Identify which cell holds the provided text, then report its [X, Y] central coordinate. 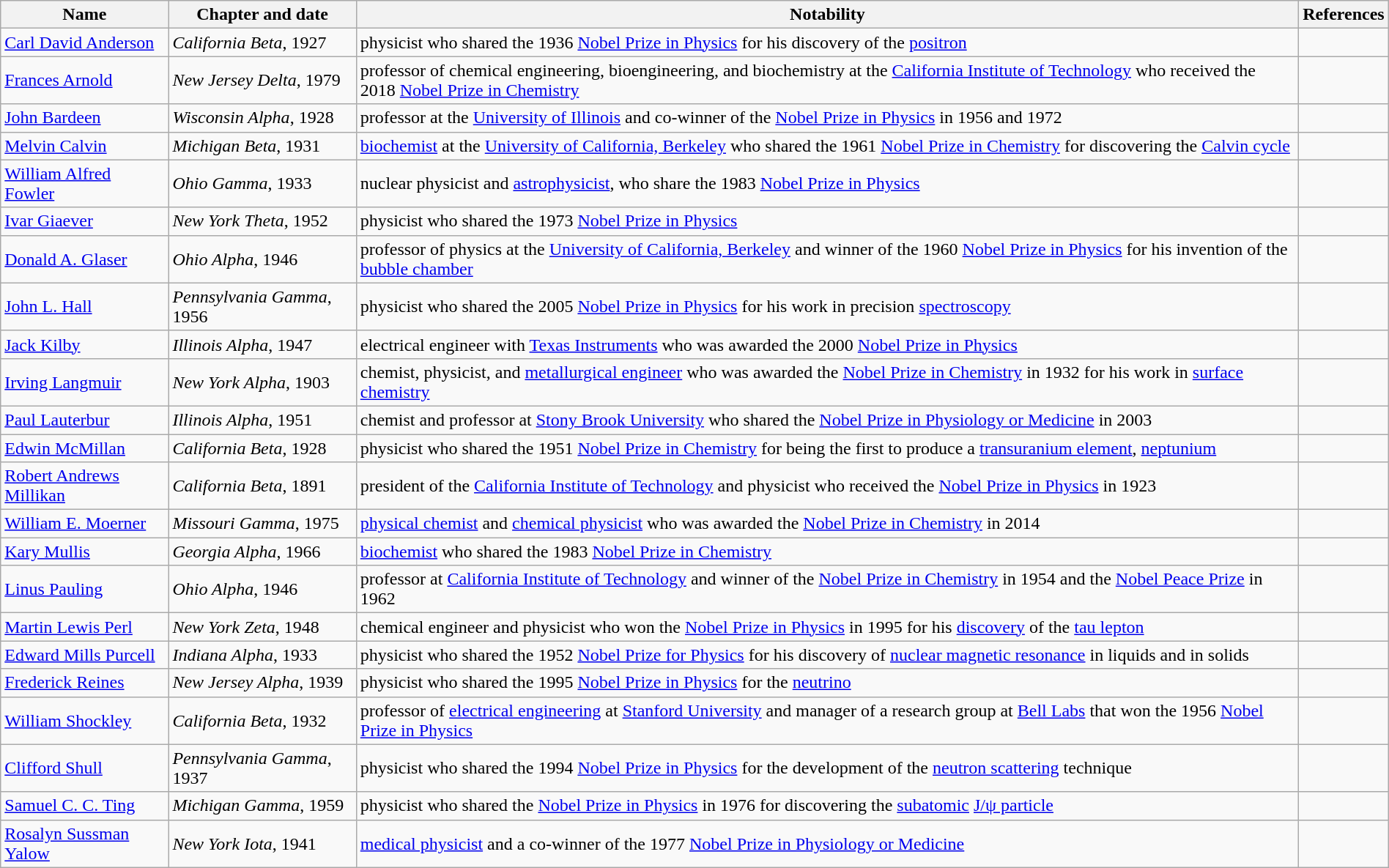
Chapter and date [262, 15]
Name [85, 15]
California Beta, 1932 [262, 721]
physicist who shared the 1952 Nobel Prize for Physics for his discovery of nuclear magnetic resonance in liquids and in solids [827, 655]
professor of physics at the University of California, Berkeley and winner of the 1960 Nobel Prize in Physics for his invention of the bubble chamber [827, 259]
Donald A. Glaser [85, 259]
Paul Lauterbur [85, 420]
chemical engineer and physicist who won the Nobel Prize in Physics in 1995 for his discovery of the tau lepton [827, 627]
California Beta, 1928 [262, 448]
California Beta, 1891 [262, 486]
Irving Langmuir [85, 382]
Ivar Giaever [85, 221]
Carl David Anderson [85, 42]
professor at California Institute of Technology and winner of the Nobel Prize in Chemistry in 1954 and the Nobel Peace Prize in 1962 [827, 589]
Illinois Alpha, 1951 [262, 420]
Pennsylvania Gamma, 1937 [262, 768]
Michigan Beta, 1931 [262, 146]
California Beta, 1927 [262, 42]
Linus Pauling [85, 589]
physicist who shared the Nobel Prize in Physics in 1976 for discovering the subatomic J/ψ particle [827, 806]
Clifford Shull [85, 768]
professor of electrical engineering at Stanford University and manager of a research group at Bell Labs that won the 1956 Nobel Prize in Physics [827, 721]
John Bardeen [85, 118]
Ohio Gamma, 1933 [262, 183]
president of the California Institute of Technology and physicist who received the Nobel Prize in Physics in 1923 [827, 486]
William Alfred Fowler [85, 183]
physicist who shared the 1994 Nobel Prize in Physics for the development of the neutron scattering technique [827, 768]
Kary Mullis [85, 552]
physicist who shared the 1973 Nobel Prize in Physics [827, 221]
biochemist at the University of California, Berkeley who shared the 1961 Nobel Prize in Chemistry for discovering the Calvin cycle [827, 146]
Edward Mills Purcell [85, 655]
physical chemist and chemical physicist who was awarded the Nobel Prize in Chemistry in 2014 [827, 524]
William E. Moerner [85, 524]
Jack Kilby [85, 344]
New York Zeta, 1948 [262, 627]
New York Theta, 1952 [262, 221]
Pennsylvania Gamma, 1956 [262, 306]
electrical engineer with Texas Instruments who was awarded the 2000 Nobel Prize in Physics [827, 344]
William Shockley [85, 721]
medical physicist and a co-winner of the 1977 Nobel Prize in Physiology or Medicine [827, 844]
Georgia Alpha, 1966 [262, 552]
physicist who shared the 1995 Nobel Prize in Physics for the neutrino [827, 683]
New Jersey Alpha, 1939 [262, 683]
physicist who shared the 2005 Nobel Prize in Physics for his work in precision spectroscopy [827, 306]
Melvin Calvin [85, 146]
chemist, physicist, and metallurgical engineer who was awarded the Nobel Prize in Chemistry in 1932 for his work in surface chemistry [827, 382]
biochemist who shared the 1983 Nobel Prize in Chemistry [827, 552]
Missouri Gamma, 1975 [262, 524]
Samuel C. C. Ting [85, 806]
physicist who shared the 1936 Nobel Prize in Physics for his discovery of the positron [827, 42]
Indiana Alpha, 1933 [262, 655]
New York Iota, 1941 [262, 844]
John L. Hall [85, 306]
Frederick Reines [85, 683]
Michigan Gamma, 1959 [262, 806]
Wisconsin Alpha, 1928 [262, 118]
Notability [827, 15]
Robert Andrews Millikan [85, 486]
Edwin McMillan [85, 448]
chemist and professor at Stony Brook University who shared the Nobel Prize in Physiology or Medicine in 2003 [827, 420]
New York Alpha, 1903 [262, 382]
Rosalyn Sussman Yalow [85, 844]
Martin Lewis Perl [85, 627]
New Jersey Delta, 1979 [262, 81]
Illinois Alpha, 1947 [262, 344]
nuclear physicist and astrophysicist, who share the 1983 Nobel Prize in Physics [827, 183]
References [1344, 15]
physicist who shared the 1951 Nobel Prize in Chemistry for being the first to produce a transuranium element, neptunium [827, 448]
professor at the University of Illinois and co-winner of the Nobel Prize in Physics in 1956 and 1972 [827, 118]
Frances Arnold [85, 81]
